Return the [X, Y] coordinate for the center point of the cell that contains the specified text.  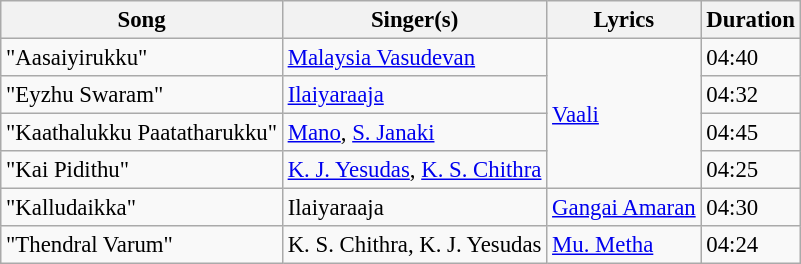
Malaysia Vasudevan [414, 58]
Singer(s) [414, 20]
Mu. Metha [624, 245]
K. J. Yesudas, K. S. Chithra [414, 170]
Mano, S. Janaki [414, 133]
"Kalludaikka" [142, 208]
Vaali [624, 114]
Lyrics [624, 20]
04:24 [750, 245]
Song [142, 20]
"Kai Pidithu" [142, 170]
04:32 [750, 95]
04:25 [750, 170]
04:30 [750, 208]
"Eyzhu Swaram" [142, 95]
04:45 [750, 133]
Gangai Amaran [624, 208]
04:40 [750, 58]
"Kaathalukku Paatatharukku" [142, 133]
Duration [750, 20]
"Aasaiyirukku" [142, 58]
"Thendral Varum" [142, 245]
K. S. Chithra, K. J. Yesudas [414, 245]
